Find where the given text appears and provide that cell's center as (X, Y) coordinate. 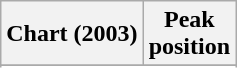
Chart (2003) (72, 34)
Peakposition (189, 34)
